Scan for the cell matching the given text and deliver its [X, Y] coordinate at center. 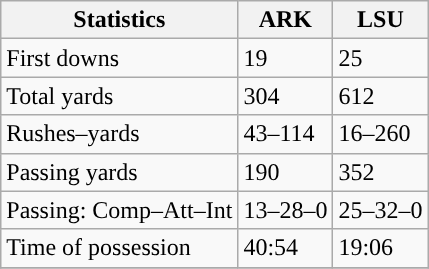
16–260 [380, 134]
612 [380, 96]
Statistics [120, 20]
ARK [286, 20]
Passing yards [120, 172]
First downs [120, 58]
Rushes–yards [120, 134]
Time of possession [120, 248]
19:06 [380, 248]
25 [380, 58]
Total yards [120, 96]
43–114 [286, 134]
25–32–0 [380, 210]
LSU [380, 20]
352 [380, 172]
Passing: Comp–Att–Int [120, 210]
40:54 [286, 248]
13–28–0 [286, 210]
190 [286, 172]
19 [286, 58]
304 [286, 96]
